Capture the cell that displays the provided text and extract its [x, y] central coordinate. 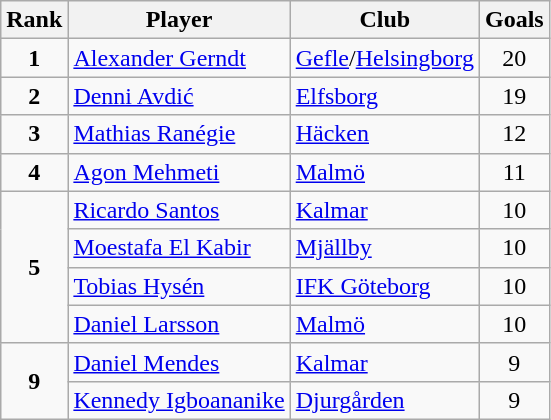
Daniel Mendes [179, 362]
IFK Göteborg [384, 286]
Tobias Hysén [179, 286]
Mathias Ranégie [179, 134]
Gefle/Helsingborg [384, 58]
3 [34, 134]
Club [384, 20]
1 [34, 58]
Alexander Gerndt [179, 58]
2 [34, 96]
11 [514, 172]
Elfsborg [384, 96]
Goals [514, 20]
20 [514, 58]
4 [34, 172]
Ricardo Santos [179, 210]
Häcken [384, 134]
19 [514, 96]
Djurgården [384, 400]
Moestafa El Kabir [179, 248]
Player [179, 20]
Rank [34, 20]
Agon Mehmeti [179, 172]
12 [514, 134]
Kennedy Igboananike [179, 400]
Daniel Larsson [179, 324]
Denni Avdić [179, 96]
Mjällby [384, 248]
5 [34, 267]
